Capture the cell that displays the provided text and extract its (x, y) central coordinate. 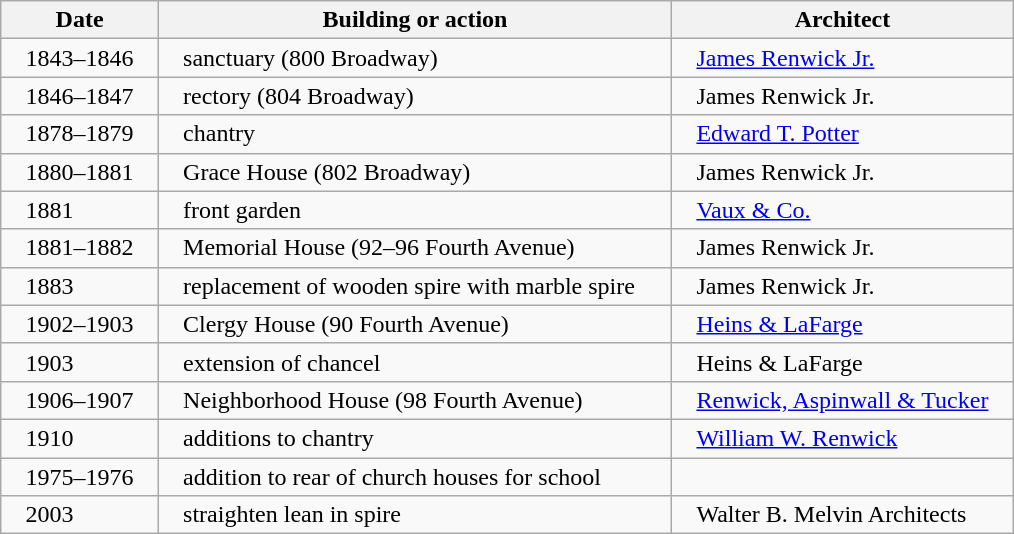
Vaux & Co. (843, 210)
Walter B. Melvin Architects (843, 515)
Renwick, Aspinwall & Tucker (843, 400)
1880–1881 (80, 172)
1903 (80, 362)
extension of chancel (414, 362)
1902–1903 (80, 324)
1883 (80, 286)
replacement of wooden spire with marble spire (414, 286)
Neighborhood House (98 Fourth Avenue) (414, 400)
addition to rear of church houses for school (414, 477)
1881–1882 (80, 248)
front garden (414, 210)
additions to chantry (414, 438)
sanctuary (800 Broadway) (414, 58)
Edward T. Potter (843, 134)
1975–1976 (80, 477)
1910 (80, 438)
Grace House (802 Broadway) (414, 172)
1846–1847 (80, 96)
1843–1846 (80, 58)
chantry (414, 134)
rectory (804 Broadway) (414, 96)
William W. Renwick (843, 438)
1881 (80, 210)
Clergy House (90 Fourth Avenue) (414, 324)
Memorial House (92–96 Fourth Avenue) (414, 248)
Date (80, 20)
Building or action (414, 20)
Architect (843, 20)
1878–1879 (80, 134)
1906–1907 (80, 400)
straighten lean in spire (414, 515)
2003 (80, 515)
